Output the (x, y) coordinate of the center of the cell containing the given text.  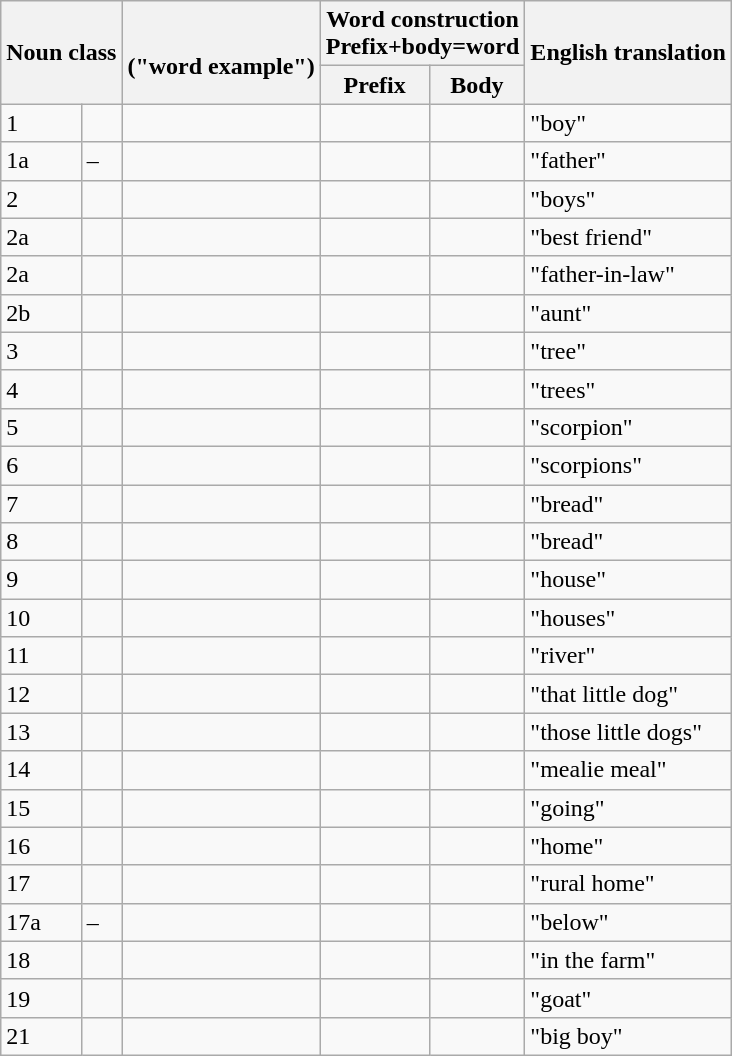
"mealie meal" (628, 770)
9 (41, 580)
1 (41, 123)
"trees" (628, 389)
14 (41, 770)
("word example") (221, 52)
"going" (628, 808)
16 (41, 846)
2 (41, 199)
18 (41, 960)
13 (41, 732)
3 (41, 351)
"goat" (628, 998)
"home" (628, 846)
10 (41, 618)
Word constructionPrefix+body=word (422, 34)
"scorpion" (628, 427)
5 (41, 427)
1a (41, 161)
"boy" (628, 123)
19 (41, 998)
English translation (628, 52)
"river" (628, 656)
17 (41, 884)
7 (41, 503)
"big boy" (628, 1036)
"boys" (628, 199)
17a (41, 922)
"that little dog" (628, 694)
8 (41, 542)
"rural home" (628, 884)
"houses" (628, 618)
"aunt" (628, 313)
Prefix (374, 85)
12 (41, 694)
"best friend" (628, 237)
21 (41, 1036)
2b (41, 313)
"father" (628, 161)
"father-in-law" (628, 275)
"below" (628, 922)
"house" (628, 580)
11 (41, 656)
Noun class (62, 52)
15 (41, 808)
"in the farm" (628, 960)
"scorpions" (628, 465)
"tree" (628, 351)
6 (41, 465)
"those little dogs" (628, 732)
Body (477, 85)
4 (41, 389)
